Pinpoint the cell where the given text exists, returning its [x, y] midpoint coordinate. 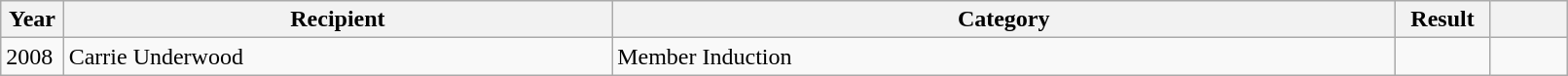
2008 [32, 57]
Recipient [338, 19]
Carrie Underwood [338, 57]
Member Induction [1004, 57]
Category [1004, 19]
Year [32, 19]
Result [1442, 19]
